Pinpoint the cell where the given text exists, returning its (X, Y) midpoint coordinate. 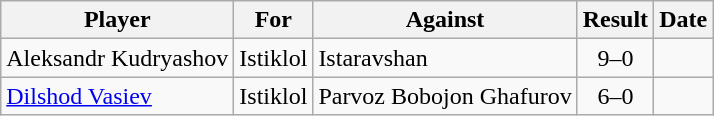
Player (118, 20)
6–0 (615, 96)
Date (684, 20)
9–0 (615, 58)
Result (615, 20)
Against (445, 20)
Istaravshan (445, 58)
Aleksandr Kudryashov (118, 58)
Dilshod Vasiev (118, 96)
Parvoz Bobojon Ghafurov (445, 96)
For (274, 20)
